Capture the cell that displays the provided text and extract its (x, y) central coordinate. 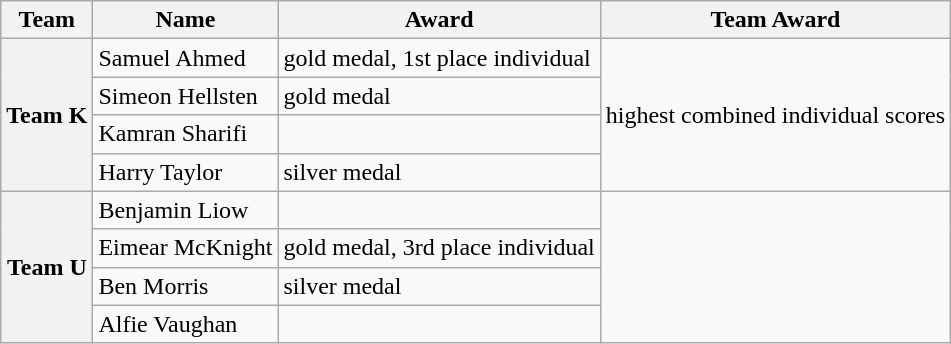
Team Award (775, 20)
Alfie Vaughan (186, 324)
gold medal (439, 96)
Name (186, 20)
Team U (47, 267)
Award (439, 20)
highest combined individual scores (775, 115)
Samuel Ahmed (186, 58)
Harry Taylor (186, 172)
gold medal, 3rd place individual (439, 248)
Kamran Sharifi (186, 134)
Ben Morris (186, 286)
Simeon Hellsten (186, 96)
Team (47, 20)
gold medal, 1st place individual (439, 58)
Benjamin Liow (186, 210)
Team K (47, 115)
Eimear McKnight (186, 248)
